Pinpoint the cell where the given text exists, returning its [X, Y] midpoint coordinate. 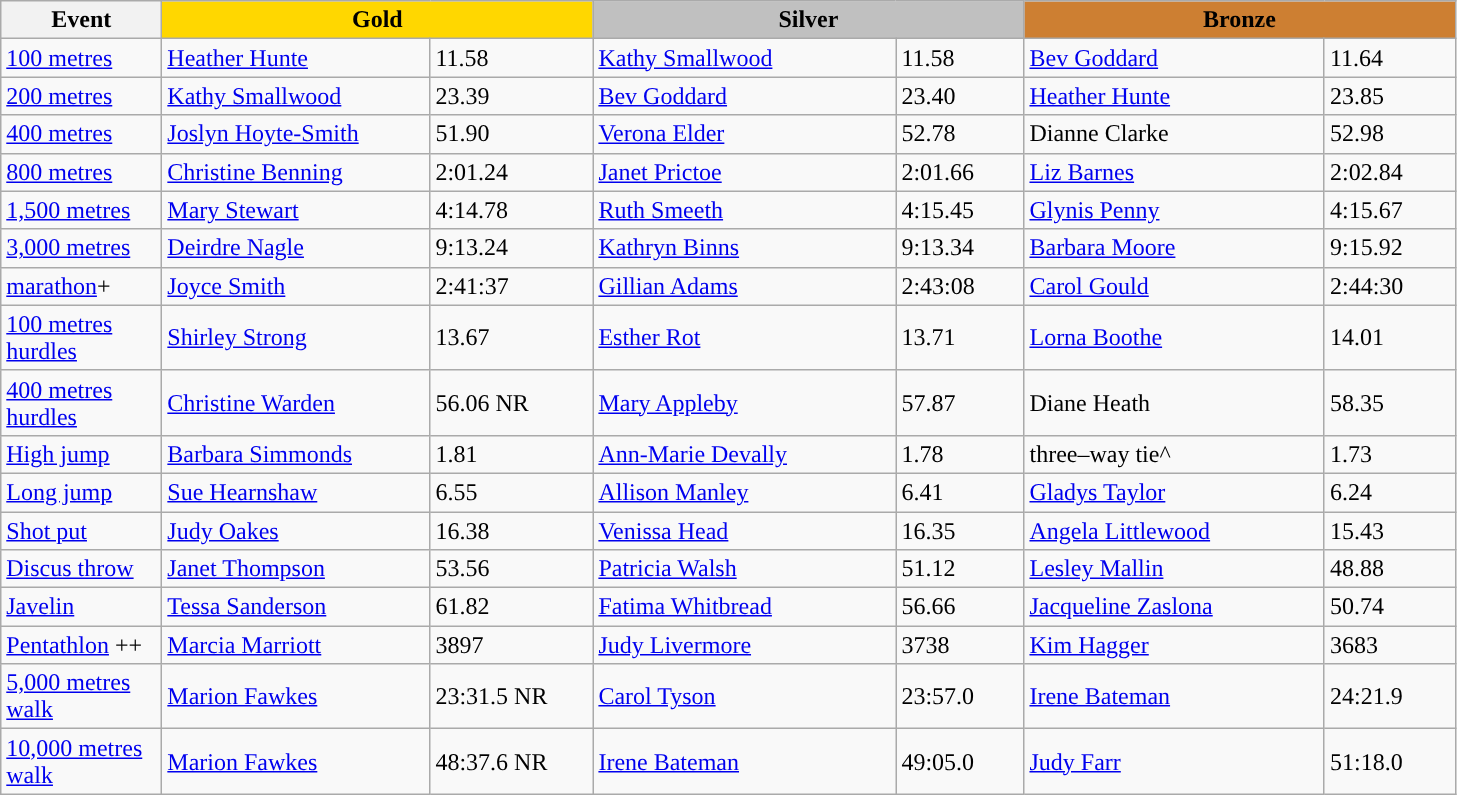
Verona Elder [744, 134]
23:31.5 NR [512, 696]
Glynis Penny [1174, 210]
23:57.0 [960, 696]
57.87 [960, 402]
9:13.34 [960, 248]
three–way tie^ [1174, 454]
Discus throw [82, 569]
58.35 [1390, 402]
Sue Hearnshaw [296, 492]
Jacqueline Zaslona [1174, 607]
56.66 [960, 607]
2:43:08 [960, 286]
Shot put [82, 531]
400 metres hurdles [82, 402]
Ann-Marie Devally [744, 454]
5,000 metres walk [82, 696]
Shirley Strong [296, 338]
Tessa Sanderson [296, 607]
3897 [512, 645]
52.98 [1390, 134]
Gladys Taylor [1174, 492]
1.81 [512, 454]
52.78 [960, 134]
Patricia Walsh [744, 569]
1,500 metres [82, 210]
Lorna Boothe [1174, 338]
Ruth Smeeth [744, 210]
Pentathlon ++ [82, 645]
2:41:37 [512, 286]
High jump [82, 454]
Gillian Adams [744, 286]
100 metres hurdles [82, 338]
6.41 [960, 492]
Dianne Clarke [1174, 134]
Joslyn Hoyte-Smith [296, 134]
1.78 [960, 454]
Janet Prictoe [744, 172]
Venissa Head [744, 531]
Kim Hagger [1174, 645]
6.55 [512, 492]
Joyce Smith [296, 286]
marathon+ [82, 286]
Esther Rot [744, 338]
Marcia Marriott [296, 645]
3,000 metres [82, 248]
2:44:30 [1390, 286]
2:02.84 [1390, 172]
Liz Barnes [1174, 172]
Event [82, 20]
50.74 [1390, 607]
Kathryn Binns [744, 248]
13.67 [512, 338]
56.06 NR [512, 402]
16.38 [512, 531]
Silver [808, 20]
800 metres [82, 172]
Angela Littlewood [1174, 531]
Judy Farr [1174, 762]
Barbara Simmonds [296, 454]
400 metres [82, 134]
48.88 [1390, 569]
Allison Manley [744, 492]
23.85 [1390, 96]
9:15.92 [1390, 248]
24:21.9 [1390, 696]
Lesley Mallin [1174, 569]
4:15.45 [960, 210]
61.82 [512, 607]
Barbara Moore [1174, 248]
Gold [378, 20]
Christine Warden [296, 402]
2:01.66 [960, 172]
Carol Gould [1174, 286]
Janet Thompson [296, 569]
Judy Livermore [744, 645]
10,000 metres walk [82, 762]
1.73 [1390, 454]
49:05.0 [960, 762]
23.39 [512, 96]
Deirdre Nagle [296, 248]
Mary Appleby [744, 402]
3738 [960, 645]
3683 [1390, 645]
200 metres [82, 96]
Fatima Whitbread [744, 607]
100 metres [82, 58]
51.90 [512, 134]
Christine Benning [296, 172]
4:15.67 [1390, 210]
Bronze [1240, 20]
51.12 [960, 569]
15.43 [1390, 531]
2:01.24 [512, 172]
Long jump [82, 492]
Mary Stewart [296, 210]
11.64 [1390, 58]
13.71 [960, 338]
16.35 [960, 531]
Carol Tyson [744, 696]
Judy Oakes [296, 531]
23.40 [960, 96]
48:37.6 NR [512, 762]
Diane Heath [1174, 402]
9:13.24 [512, 248]
53.56 [512, 569]
51:18.0 [1390, 762]
4:14.78 [512, 210]
6.24 [1390, 492]
14.01 [1390, 338]
Javelin [82, 607]
